Return the (X, Y) coordinate for the center point of the cell that contains the specified text.  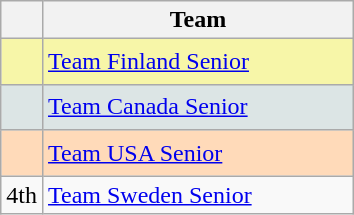
4th (22, 195)
Team Finland Senior (198, 62)
Team Canada Senior (198, 107)
Team Sweden Senior (198, 195)
Team (198, 20)
Team USA Senior (198, 153)
